Scan for the cell matching the given text and deliver its (X, Y) coordinate at center. 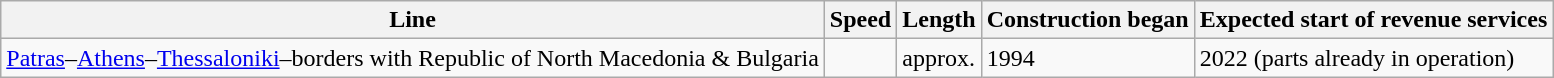
2022 (parts already in operation) (1374, 58)
Line (413, 20)
approx. (939, 58)
Length (939, 20)
Speed (860, 20)
Patras–Athens–Thessaloniki–borders with Republic of North Macedonia & Bulgaria (413, 58)
1994 (1088, 58)
Expected start of revenue services (1374, 20)
Construction began (1088, 20)
